For the text-containing cell, return its midpoint in [X, Y] coordinate format. 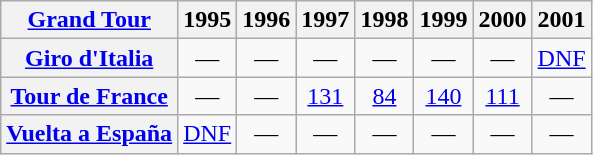
1998 [384, 20]
1996 [266, 20]
2000 [502, 20]
Vuelta a España [90, 134]
111 [502, 96]
84 [384, 96]
Grand Tour [90, 20]
Tour de France [90, 96]
1995 [208, 20]
2001 [562, 20]
Giro d'Italia [90, 58]
1997 [326, 20]
1999 [444, 20]
140 [444, 96]
131 [326, 96]
